From the cell containing the given text, extract its center point as [x, y] coordinate. 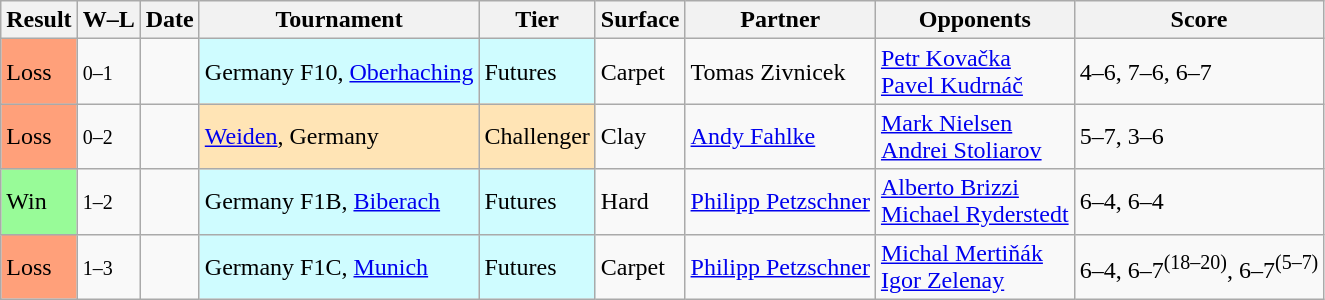
Clay [640, 136]
Petr Kovačka Pavel Kudrnáč [974, 72]
1–2 [108, 202]
Hard [640, 202]
Germany F1C, Munich [339, 266]
Result [39, 20]
Date [170, 20]
Michal Mertiňák Igor Zelenay [974, 266]
0–2 [108, 136]
Tier [537, 20]
Score [1199, 20]
Tournament [339, 20]
Mark Nielsen Andrei Stoliarov [974, 136]
W–L [108, 20]
4–6, 7–6, 6–7 [1199, 72]
Weiden, Germany [339, 136]
Tomas Zivnicek [780, 72]
0–1 [108, 72]
Challenger [537, 136]
Surface [640, 20]
5–7, 3–6 [1199, 136]
Alberto Brizzi Michael Ryderstedt [974, 202]
6–4, 6–7(18–20), 6–7(5–7) [1199, 266]
Partner [780, 20]
Opponents [974, 20]
Win [39, 202]
1–3 [108, 266]
Germany F1B, Biberach [339, 202]
Germany F10, Oberhaching [339, 72]
6–4, 6–4 [1199, 202]
Andy Fahlke [780, 136]
